Identify which cell holds the provided text, then report its (X, Y) central coordinate. 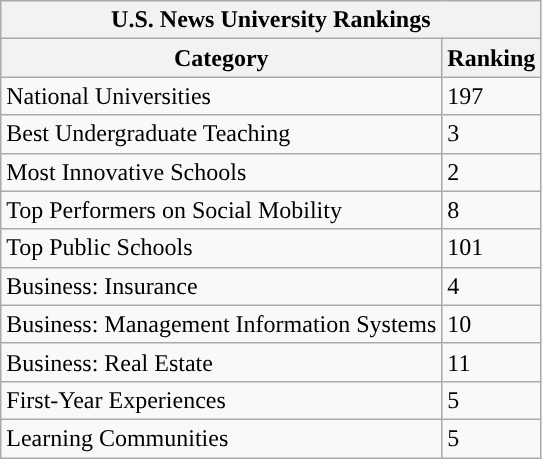
Top Performers on Social Mobility (222, 210)
Business: Management Information Systems (222, 324)
11 (492, 362)
Most Innovative Schools (222, 172)
National Universities (222, 96)
Best Undergraduate Teaching (222, 134)
197 (492, 96)
Business: Insurance (222, 286)
U.S. News University Rankings (271, 20)
8 (492, 210)
Top Public Schools (222, 248)
101 (492, 248)
10 (492, 324)
Business: Real Estate (222, 362)
Learning Communities (222, 438)
4 (492, 286)
3 (492, 134)
First-Year Experiences (222, 400)
Category (222, 58)
2 (492, 172)
Ranking (492, 58)
